From the cell containing the given text, extract its center point as [x, y] coordinate. 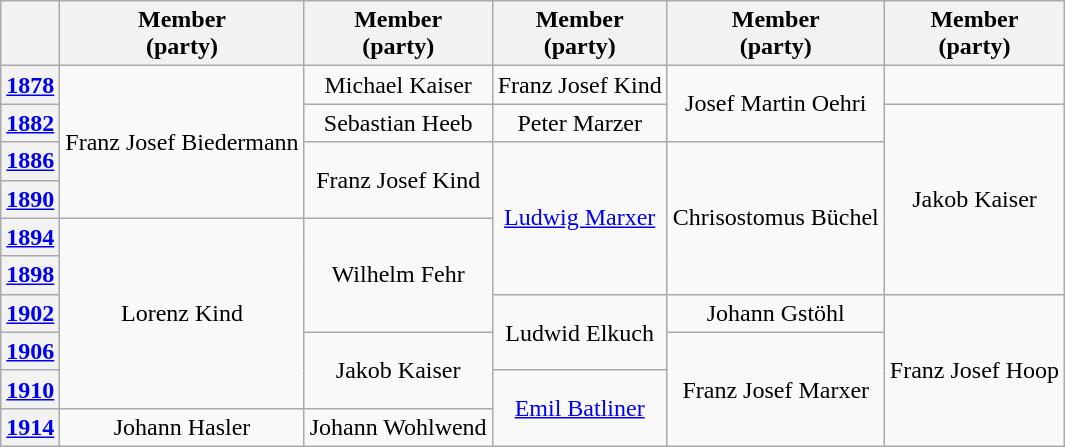
Emil Batliner [580, 408]
Lorenz Kind [182, 313]
Johann Hasler [182, 427]
1906 [30, 351]
Ludwig Marxer [580, 218]
Sebastian Heeb [398, 123]
Wilhelm Fehr [398, 275]
1882 [30, 123]
Johann Wohlwend [398, 427]
1902 [30, 313]
1914 [30, 427]
Chrisostomus Büchel [776, 218]
Ludwid Elkuch [580, 332]
Johann Gstöhl [776, 313]
1910 [30, 389]
1898 [30, 275]
1890 [30, 199]
Franz Josef Biedermann [182, 142]
Josef Martin Oehri [776, 104]
1878 [30, 85]
1894 [30, 237]
Michael Kaiser [398, 85]
1886 [30, 161]
Franz Josef Marxer [776, 389]
Franz Josef Hoop [974, 370]
Peter Marzer [580, 123]
